Return the [X, Y] coordinate for the center point of the cell that contains the specified text.  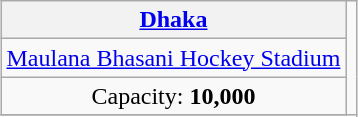
Dhaka [174, 20]
Capacity: 10,000 [174, 96]
Maulana Bhasani Hockey Stadium [174, 58]
